For the text-containing cell, return its midpoint in [X, Y] coordinate format. 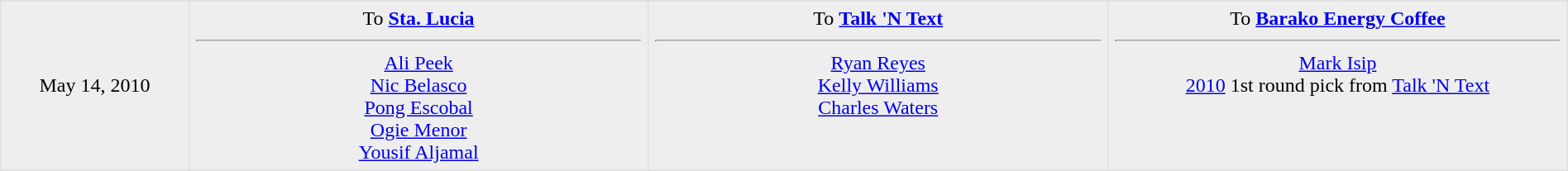
To Sta. LuciaAli PeekNic BelascoPong EscobalOgie MenorYousif Aljamal [418, 86]
To Talk 'N TextRyan ReyesKelly WilliamsCharles Waters [878, 86]
May 14, 2010 [95, 86]
To Barako Energy CoffeeMark Isip2010 1st round pick from Talk 'N Text [1338, 86]
